Return [X, Y] of the center of cell containing provided text 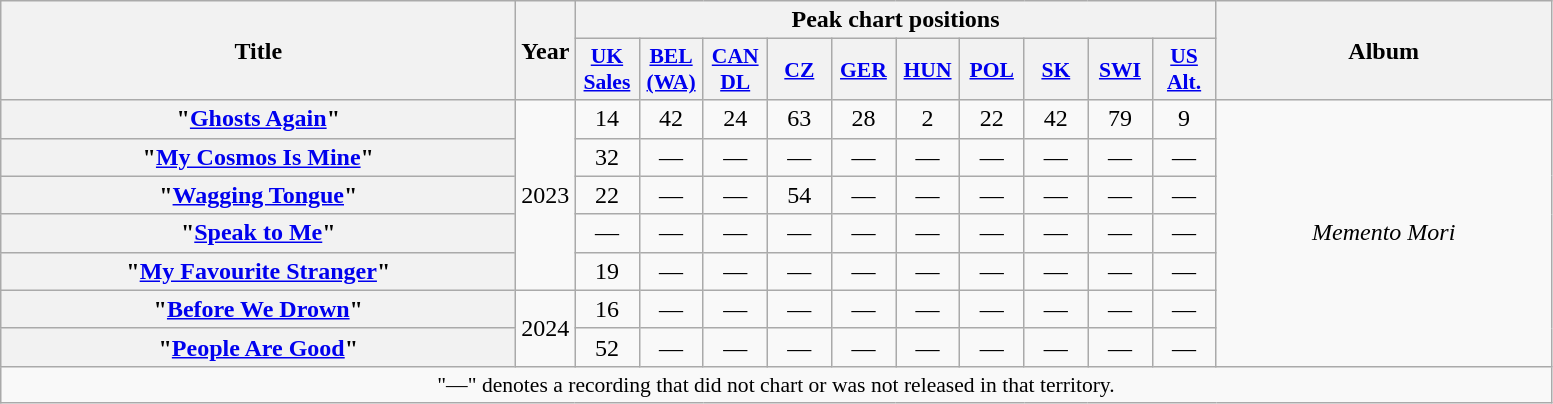
28 [863, 119]
USAlt. [1184, 70]
CZ [799, 70]
HUN [928, 70]
2 [928, 119]
GER [863, 70]
"Ghosts Again" [258, 119]
"Wagging Tongue" [258, 195]
"My Favourite Stranger" [258, 271]
SWI [1120, 70]
2023 [546, 195]
52 [607, 347]
"—" denotes a recording that did not chart or was not released in that territory. [776, 384]
"People Are Good" [258, 347]
"Speak to Me" [258, 233]
63 [799, 119]
SK [1056, 70]
"My Cosmos Is Mine" [258, 157]
16 [607, 309]
Title [258, 50]
Year [546, 50]
Peak chart positions [896, 20]
2024 [546, 328]
79 [1120, 119]
CANDL [735, 70]
54 [799, 195]
32 [607, 157]
BEL(WA) [671, 70]
Memento Mori [1384, 233]
UKSales [607, 70]
24 [735, 119]
"Before We Drown" [258, 309]
9 [1184, 119]
14 [607, 119]
POL [992, 70]
19 [607, 271]
Album [1384, 50]
